Search for the cell housing the specified text and yield its [x, y] center coordinate. 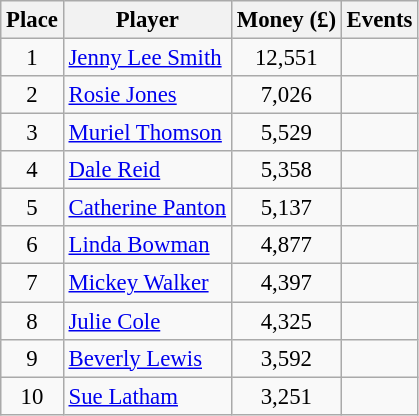
Linda Bowman [147, 245]
4 [32, 170]
7,026 [286, 95]
5 [32, 208]
Rosie Jones [147, 95]
Money (£) [286, 20]
3,251 [286, 396]
4,877 [286, 245]
4,397 [286, 283]
6 [32, 245]
7 [32, 283]
Sue Latham [147, 396]
2 [32, 95]
Muriel Thomson [147, 133]
Dale Reid [147, 170]
5,137 [286, 208]
Place [32, 20]
5,529 [286, 133]
10 [32, 396]
9 [32, 358]
3 [32, 133]
Events [379, 20]
Jenny Lee Smith [147, 58]
Catherine Panton [147, 208]
Mickey Walker [147, 283]
Beverly Lewis [147, 358]
5,358 [286, 170]
Player [147, 20]
8 [32, 321]
Julie Cole [147, 321]
1 [32, 58]
4,325 [286, 321]
12,551 [286, 58]
3,592 [286, 358]
